Detect which cell encompasses the target text, then output its (x, y) center coordinate. 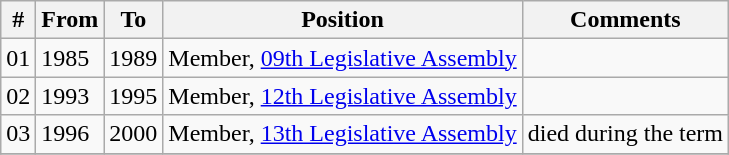
2000 (134, 134)
02 (18, 96)
Member, 09th Legislative Assembly (342, 58)
1993 (70, 96)
Comments (625, 20)
From (70, 20)
Member, 13th Legislative Assembly (342, 134)
1995 (134, 96)
1985 (70, 58)
To (134, 20)
died during the term (625, 134)
1996 (70, 134)
Position (342, 20)
# (18, 20)
1989 (134, 58)
Member, 12th Legislative Assembly (342, 96)
03 (18, 134)
01 (18, 58)
